Provide the (X, Y) coordinate of the cell's center where the given text is located.  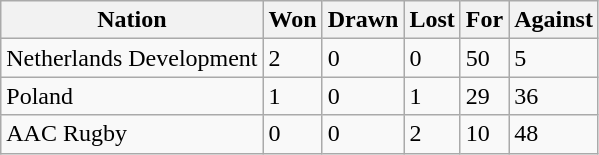
Nation (132, 20)
AAC Rugby (132, 134)
50 (484, 58)
29 (484, 96)
Lost (432, 20)
Won (292, 20)
Against (554, 20)
Netherlands Development (132, 58)
10 (484, 134)
36 (554, 96)
Drawn (363, 20)
48 (554, 134)
Poland (132, 96)
For (484, 20)
5 (554, 58)
